Return the [X, Y] coordinate for the center point of the cell that contains the specified text.  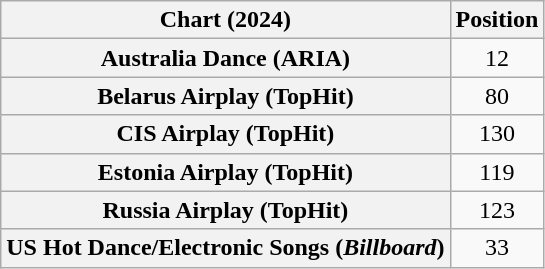
US Hot Dance/Electronic Songs (Billboard) [226, 248]
Australia Dance (ARIA) [226, 58]
Russia Airplay (TopHit) [226, 210]
33 [497, 248]
119 [497, 172]
12 [497, 58]
CIS Airplay (TopHit) [226, 134]
Position [497, 20]
Belarus Airplay (TopHit) [226, 96]
Chart (2024) [226, 20]
80 [497, 96]
Estonia Airplay (TopHit) [226, 172]
130 [497, 134]
123 [497, 210]
